Detect which cell encompasses the target text, then output its [X, Y] center coordinate. 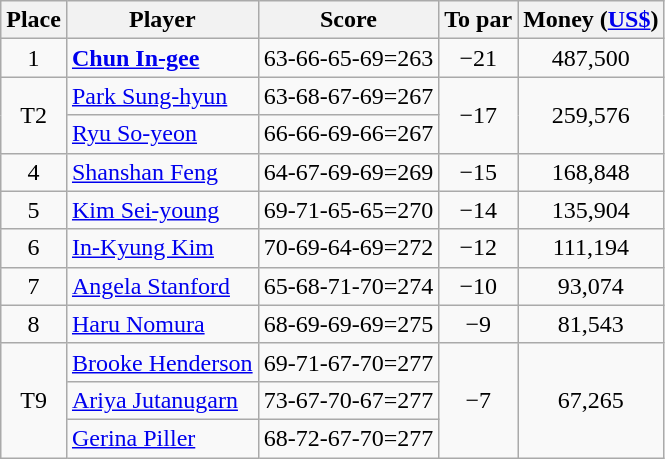
Park Sung-hyun [162, 96]
Score [348, 20]
−17 [478, 115]
4 [34, 172]
T2 [34, 115]
63-68-67-69=267 [348, 96]
168,848 [591, 172]
Chun In-gee [162, 58]
In-Kyung Kim [162, 248]
69-71-67-70=277 [348, 362]
93,074 [591, 286]
−12 [478, 248]
5 [34, 210]
T9 [34, 400]
81,543 [591, 324]
70-69-64-69=272 [348, 248]
63-66-65-69=263 [348, 58]
Angela Stanford [162, 286]
69-71-65-65=270 [348, 210]
Ariya Jutanugarn [162, 400]
−15 [478, 172]
7 [34, 286]
66-66-69-66=267 [348, 134]
64-67-69-69=269 [348, 172]
68-69-69-69=275 [348, 324]
Shanshan Feng [162, 172]
135,904 [591, 210]
−7 [478, 400]
67,265 [591, 400]
68-72-67-70=277 [348, 438]
−21 [478, 58]
−9 [478, 324]
Brooke Henderson [162, 362]
Player [162, 20]
487,500 [591, 58]
65-68-71-70=274 [348, 286]
−10 [478, 286]
73-67-70-67=277 [348, 400]
To par [478, 20]
Kim Sei-young [162, 210]
Money (US$) [591, 20]
259,576 [591, 115]
−14 [478, 210]
Ryu So-yeon [162, 134]
6 [34, 248]
Gerina Piller [162, 438]
111,194 [591, 248]
8 [34, 324]
1 [34, 58]
Place [34, 20]
Haru Nomura [162, 324]
